Search for the cell housing the specified text and yield its (x, y) center coordinate. 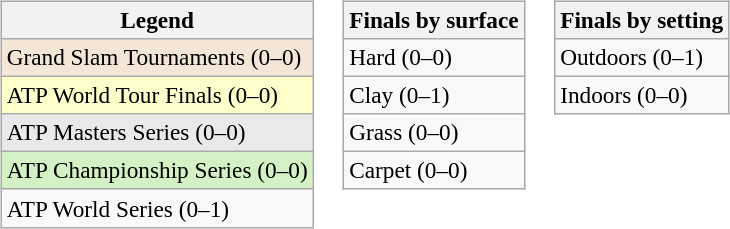
Clay (0–1) (434, 95)
ATP Championship Series (0–0) (157, 171)
ATP World Tour Finals (0–0) (157, 95)
ATP Masters Series (0–0) (157, 133)
Finals by surface (434, 20)
Grass (0–0) (434, 133)
Indoors (0–0) (642, 95)
Hard (0–0) (434, 57)
ATP World Series (0–1) (157, 208)
Finals by setting (642, 20)
Carpet (0–0) (434, 171)
Grand Slam Tournaments (0–0) (157, 57)
Legend (157, 20)
Outdoors (0–1) (642, 57)
